For the text-containing cell, return its midpoint in (x, y) coordinate format. 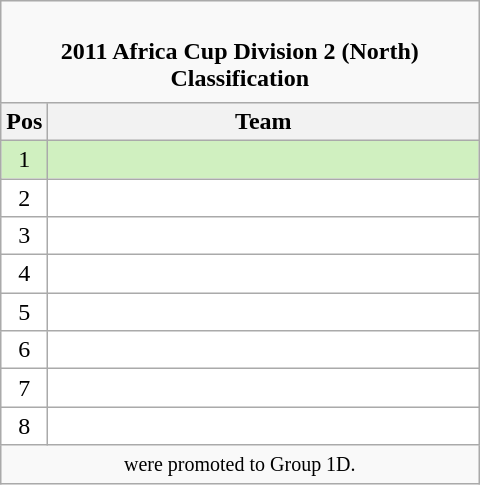
1 (24, 159)
7 (24, 388)
5 (24, 312)
Team (264, 121)
were promoted to Group 1D. (240, 464)
Pos (24, 121)
4 (24, 274)
6 (24, 350)
8 (24, 426)
2 (24, 197)
3 (24, 236)
